Extract the [X, Y] coordinate from the center of the cell holding the provided text.  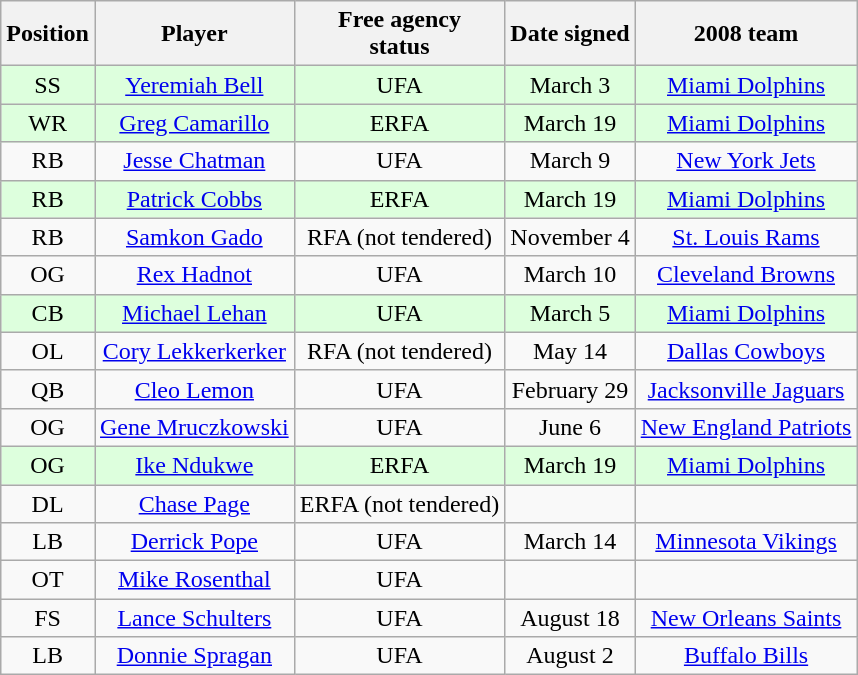
Mike Rosenthal [194, 580]
Samkon Gado [194, 237]
March 3 [570, 85]
Donnie Spragan [194, 656]
CB [48, 313]
Minnesota Vikings [746, 542]
Buffalo Bills [746, 656]
New York Jets [746, 161]
ERFA (not tendered) [400, 503]
WR [48, 123]
Rex Hadnot [194, 275]
Yeremiah Bell [194, 85]
March 10 [570, 275]
DL [48, 503]
New England Patriots [746, 427]
Patrick Cobbs [194, 199]
QB [48, 389]
Jesse Chatman [194, 161]
Player [194, 34]
May 14 [570, 351]
February 29 [570, 389]
August 18 [570, 618]
Michael Lehan [194, 313]
March 9 [570, 161]
St. Louis Rams [746, 237]
New Orleans Saints [746, 618]
Date signed [570, 34]
Dallas Cowboys [746, 351]
2008 team [746, 34]
Position [48, 34]
June 6 [570, 427]
FS [48, 618]
Free agencystatus [400, 34]
Chase Page [194, 503]
November 4 [570, 237]
OT [48, 580]
Derrick Pope [194, 542]
March 5 [570, 313]
Ike Ndukwe [194, 465]
Cory Lekkerkerker [194, 351]
SS [48, 85]
Cleo Lemon [194, 389]
Gene Mruczkowski [194, 427]
March 14 [570, 542]
Cleveland Browns [746, 275]
Greg Camarillo [194, 123]
OL [48, 351]
Lance Schulters [194, 618]
August 2 [570, 656]
Jacksonville Jaguars [746, 389]
